Output the (x, y) coordinate of the center of the cell containing the given text.  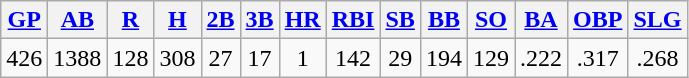
.222 (540, 58)
OBP (598, 20)
142 (353, 58)
308 (178, 58)
27 (220, 58)
BA (540, 20)
129 (490, 58)
HR (302, 20)
R (130, 20)
3B (260, 20)
.268 (658, 58)
RBI (353, 20)
.317 (598, 58)
1 (302, 58)
AB (78, 20)
426 (24, 58)
17 (260, 58)
SB (400, 20)
194 (444, 58)
BB (444, 20)
H (178, 20)
1388 (78, 58)
128 (130, 58)
2B (220, 20)
SO (490, 20)
GP (24, 20)
SLG (658, 20)
29 (400, 58)
